Identify which cell holds the provided text, then report its [X, Y] central coordinate. 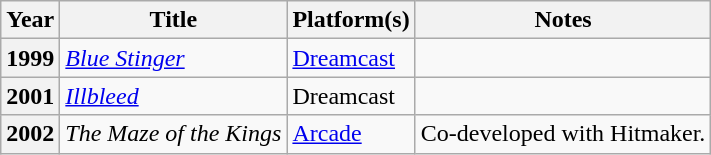
Title [174, 20]
2002 [30, 134]
1999 [30, 58]
Co-developed with Hitmaker. [563, 134]
Arcade [351, 134]
The Maze of the Kings [174, 134]
Notes [563, 20]
Illbleed [174, 96]
2001 [30, 96]
Year [30, 20]
Blue Stinger [174, 58]
Platform(s) [351, 20]
